Output the [x, y] coordinate of the center of the cell containing the given text.  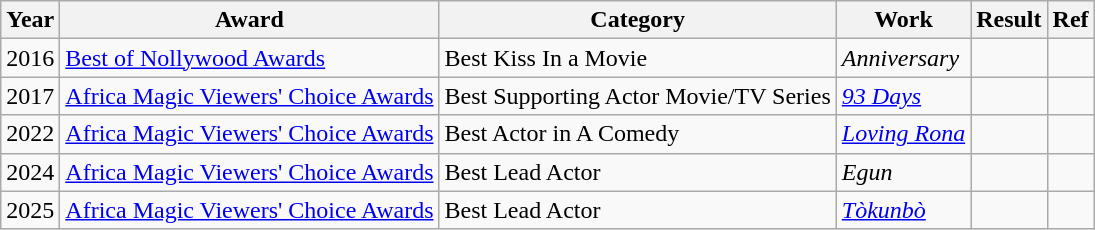
Year [30, 20]
2024 [30, 172]
2025 [30, 210]
Egun [903, 172]
Loving Rona [903, 134]
Work [903, 20]
2016 [30, 58]
Ref [1070, 20]
93 Days [903, 96]
Category [638, 20]
Result [1009, 20]
2022 [30, 134]
Award [250, 20]
Tòkunbò [903, 210]
Best Actor in A Comedy [638, 134]
Anniversary [903, 58]
Best Kiss In a Movie [638, 58]
2017 [30, 96]
Best Supporting Actor Movie/TV Series [638, 96]
Best of Nollywood Awards [250, 58]
